Search for the cell housing the specified text and yield its [X, Y] center coordinate. 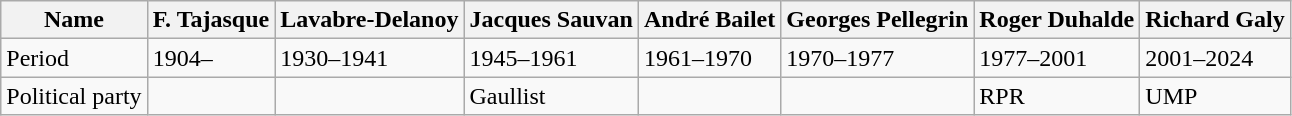
1970–1977 [878, 58]
RPR [1057, 96]
Period [74, 58]
Roger Duhalde [1057, 20]
F. Tajasque [211, 20]
1904– [211, 58]
2001–2024 [1215, 58]
Name [74, 20]
Jacques Sauvan [551, 20]
1961–1970 [709, 58]
Richard Galy [1215, 20]
André Bailet [709, 20]
Georges Pellegrin [878, 20]
1977–2001 [1057, 58]
Gaullist [551, 96]
UMP [1215, 96]
1945–1961 [551, 58]
Lavabre-Delanoy [370, 20]
Political party [74, 96]
1930–1941 [370, 58]
